Detect which cell encompasses the target text, then output its (X, Y) center coordinate. 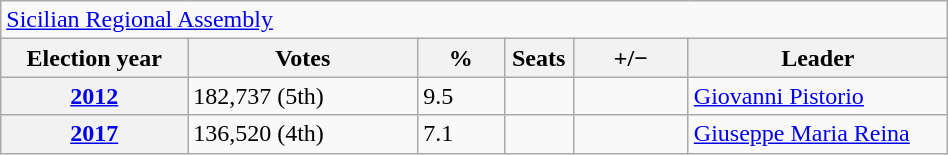
136,520 (4th) (303, 134)
Giovanni Pistorio (818, 96)
Election year (94, 58)
Leader (818, 58)
9.5 (461, 96)
7.1 (461, 134)
2017 (94, 134)
2012 (94, 96)
Seats (538, 58)
+/− (630, 58)
Giuseppe Maria Reina (818, 134)
% (461, 58)
Sicilian Regional Assembly (474, 20)
Votes (303, 58)
182,737 (5th) (303, 96)
